Search for the cell housing the specified text and yield its (x, y) center coordinate. 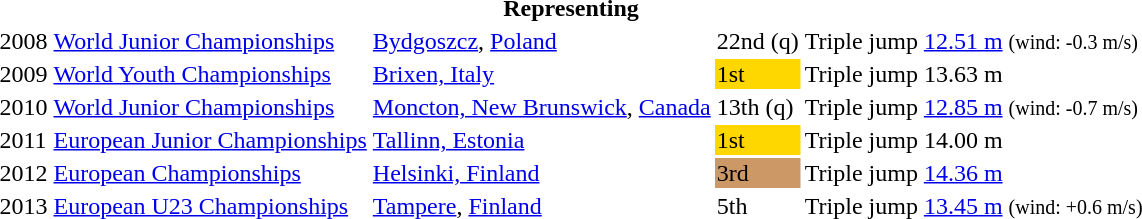
World Youth Championships (210, 74)
Bydgoszcz, Poland (542, 41)
European Junior Championships (210, 140)
Moncton, New Brunswick, Canada (542, 107)
22nd (q) (758, 41)
Brixen, Italy (542, 74)
3rd (758, 173)
Helsinki, Finland (542, 173)
European Championships (210, 173)
13th (q) (758, 107)
Tallinn, Estonia (542, 140)
